Search for the cell housing the specified text and yield its [x, y] center coordinate. 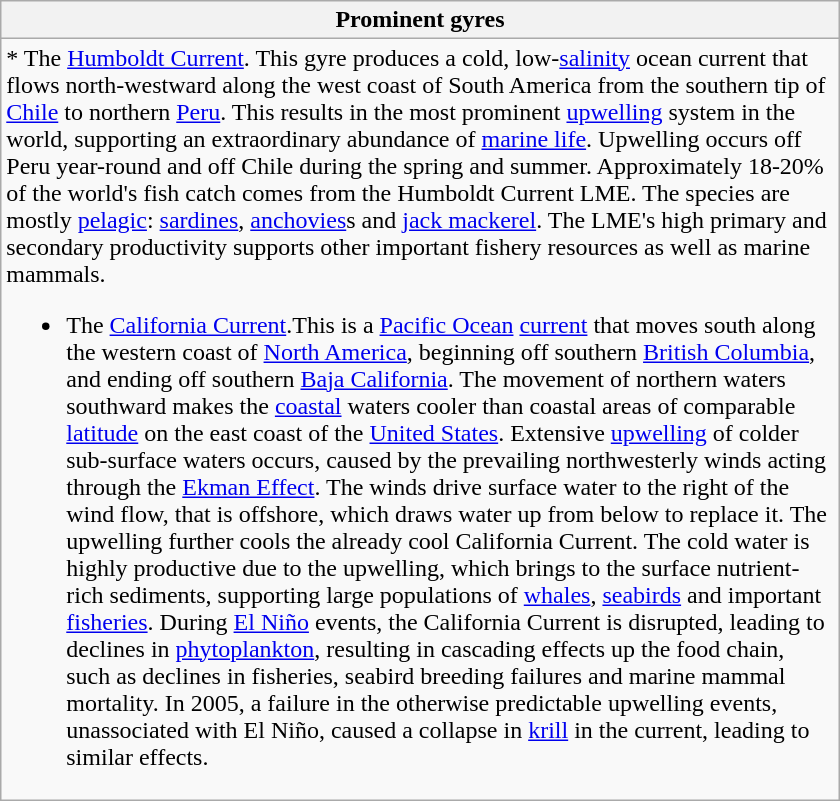
Prominent gyres [420, 20]
